Output the [x, y] coordinate of the center of the cell containing the given text.  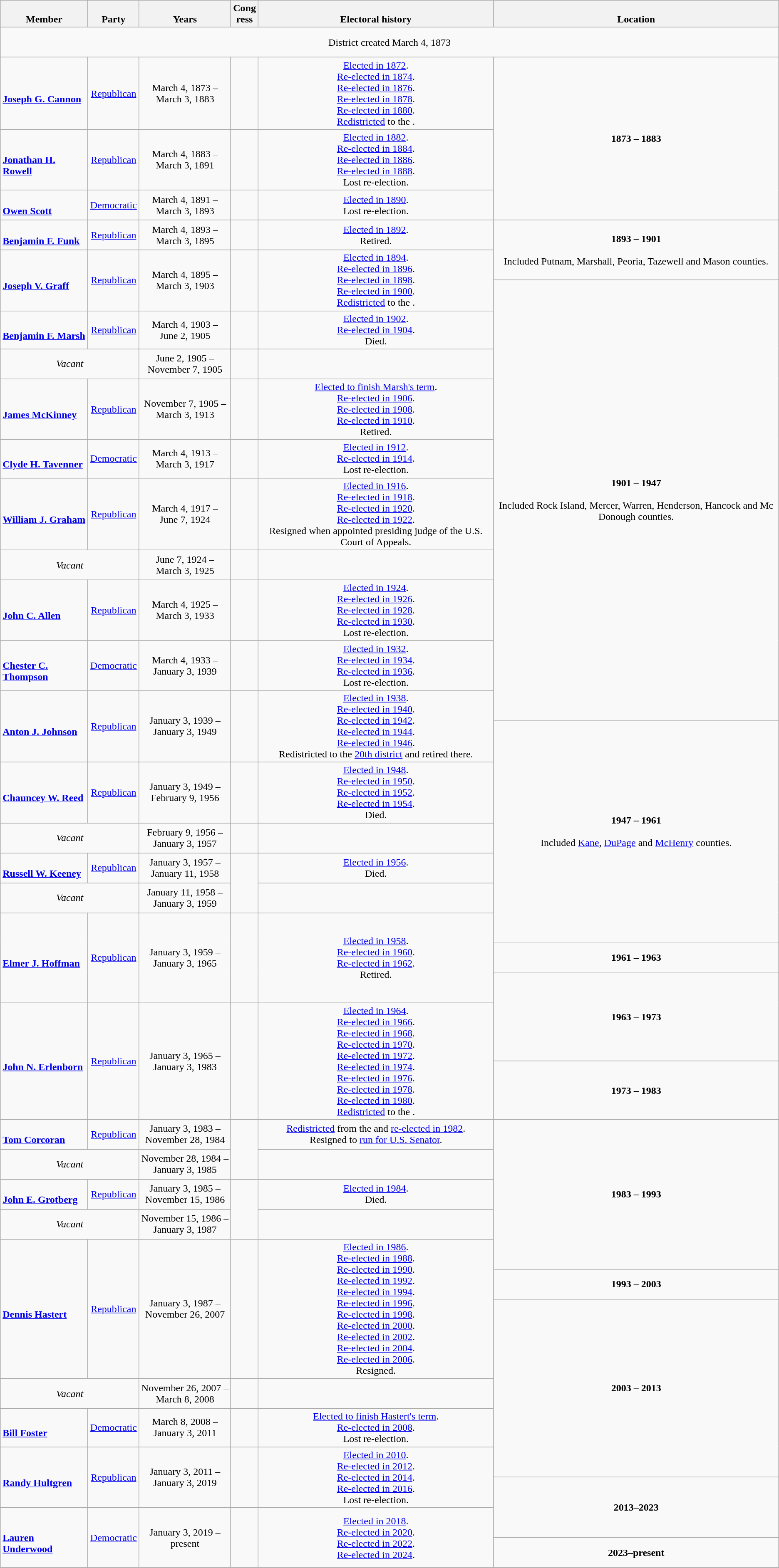
1983 – 1993 [636, 1195]
James McKinney [44, 409]
1947 – 1961Included Kane, DuPage and McHenry counties. [636, 831]
Elected in 1956.Died. [376, 868]
November 15, 1986 –January 3, 1987 [185, 1224]
Owen Scott [44, 205]
November 7, 1905 –March 3, 1913 [185, 409]
John C. Allen [44, 610]
1961 – 1963 [636, 957]
January 3, 1983 –November 28, 1984 [185, 1135]
Elected in 1892.Retired. [376, 235]
January 3, 1985 –November 15, 1986 [185, 1195]
Randy Hultgren [44, 1477]
Elected in 1932.Re-elected in 1934.Re-elected in 1936.Lost re-election. [376, 665]
June 2, 1905 –November 7, 1905 [185, 364]
Elected in 1916.Re-elected in 1918.Re-elected in 1920.Re-elected in 1922.Resigned when appointed presiding judge of the U.S. Court of Appeals. [376, 514]
January 3, 1965 –January 3, 1983 [185, 1061]
District created March 4, 1873 [389, 42]
Party [113, 14]
January 3, 1957 –January 11, 1958 [185, 868]
Elected in 1872.Re-elected in 1874.Re-elected in 1876.Re-elected in 1878.Re-elected in 1880.Redistricted to the . [376, 93]
Benjamin F. Funk [44, 235]
Redistricted from the and re-elected in 1982.Resigned to run for U.S. Senator. [376, 1135]
2013–2023 [636, 1507]
Elected to finish Marsh's term.Re-elected in 1906.Re-elected in 1908.Re-elected in 1910.Retired. [376, 409]
Elected in 1948.Re-elected in 1950.Re-elected in 1952.Re-elected in 1954.Died. [376, 792]
Benjamin F. Marsh [44, 330]
Chauncey W. Reed [44, 792]
Elected in 1984.Died. [376, 1195]
1893 – 1901Included Putnam, Marshall, Peoria, Tazewell and Mason counties. [636, 250]
John N. Erlenborn [44, 1061]
1873 – 1883 [636, 139]
Bill Foster [44, 1428]
Elected in 1882.Re-elected in 1884.Re-elected in 1886. Re-elected in 1888.Lost re-election. [376, 160]
1963 – 1973 [636, 1016]
Elected in 1912.Re-elected in 1914.Lost re-election. [376, 459]
Elected in 1958.Re-elected in 1960.Re-elected in 1962.Retired. [376, 957]
November 28, 1984 –January 3, 1985 [185, 1165]
Elected to finish Hastert's term.Re-elected in 2008.Lost re-election. [376, 1428]
1973 – 1983 [636, 1091]
January 3, 1959 –January 3, 1965 [185, 957]
March 4, 1925 –March 3, 1933 [185, 610]
Elected in 1902.Re-elected in 1904.Died. [376, 330]
Member [44, 14]
1901 – 1947Included Rock Island, Mercer, Warren, Henderson, Hancock and Mc Donough counties. [636, 500]
January 3, 1939 –January 3, 1949 [185, 726]
January 3, 1987 –November 26, 2007 [185, 1309]
March 8, 2008 –January 3, 2011 [185, 1428]
Jonathan H. Rowell [44, 160]
Joseph V. Graff [44, 280]
June 7, 1924 –March 3, 1925 [185, 565]
January 3, 2019 –present [185, 1538]
March 4, 1895 –March 3, 1903 [185, 280]
March 4, 1903 –June 2, 1905 [185, 330]
January 3, 1949 –February 9, 1956 [185, 792]
March 4, 1933 –January 3, 1939 [185, 665]
Elected in 2010.Re-elected in 2012.Re-elected in 2014.Re-elected in 2016.Lost re-election. [376, 1477]
2003 – 2013 [636, 1388]
Elmer J. Hoffman [44, 957]
Chester C. Thompson [44, 665]
March 4, 1873 –March 3, 1883 [185, 93]
Electoral history [376, 14]
William J. Graham [44, 514]
John E. Grotberg [44, 1195]
1993 – 2003 [636, 1284]
Congress [245, 14]
Russell W. Keeney [44, 868]
Anton J. Johnson [44, 726]
2023–present [636, 1553]
January 3, 2011 –January 3, 2019 [185, 1477]
Clyde H. Tavenner [44, 459]
March 4, 1913 –March 3, 1917 [185, 459]
Tom Corcoran [44, 1135]
Elected in 1938.Re-elected in 1940.Re-elected in 1942.Re-elected in 1944.Re-elected in 1946.Redistricted to the 20th district and retired there. [376, 726]
Location [636, 14]
Elected in 1890.Lost re-election. [376, 205]
January 11, 1958 –January 3, 1959 [185, 898]
February 9, 1956 –January 3, 1957 [185, 838]
March 4, 1891 –March 3, 1893 [185, 205]
Elected in 1894.Re-elected in 1896.Re-elected in 1898.Re-elected in 1900.Redistricted to the . [376, 280]
Elected in 2018.Re-elected in 2020.Re-elected in 2022.Re-elected in 2024. [376, 1538]
March 4, 1893 –March 3, 1895 [185, 235]
November 26, 2007 –March 8, 2008 [185, 1394]
March 4, 1917 –June 7, 1924 [185, 514]
Lauren Underwood [44, 1538]
Elected in 1924.Re-elected in 1926.Re-elected in 1928.Re-elected in 1930.Lost re-election. [376, 610]
Years [185, 14]
Joseph G. Cannon [44, 93]
Dennis Hastert [44, 1309]
March 4, 1883 –March 3, 1891 [185, 160]
